Locate the cell with the specified text and output its [x, y] center coordinate. 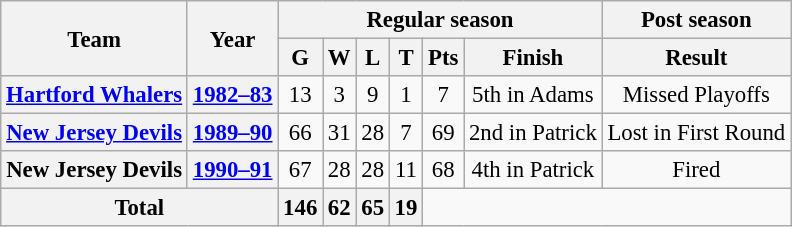
W [340, 58]
9 [372, 95]
G [300, 58]
Finish [533, 58]
62 [340, 208]
1989–90 [232, 133]
Post season [696, 20]
65 [372, 208]
4th in Patrick [533, 170]
146 [300, 208]
Fired [696, 170]
Year [232, 38]
L [372, 58]
31 [340, 133]
Pts [444, 58]
Missed Playoffs [696, 95]
1 [406, 95]
68 [444, 170]
13 [300, 95]
Result [696, 58]
1990–91 [232, 170]
67 [300, 170]
Team [94, 38]
Regular season [440, 20]
2nd in Patrick [533, 133]
T [406, 58]
Hartford Whalers [94, 95]
1982–83 [232, 95]
Lost in First Round [696, 133]
Total [140, 208]
69 [444, 133]
66 [300, 133]
5th in Adams [533, 95]
3 [340, 95]
19 [406, 208]
11 [406, 170]
